Extract the (X, Y) coordinate from the center of the cell holding the provided text.  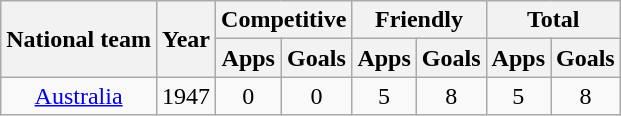
Competitive (284, 20)
Friendly (419, 20)
Total (553, 20)
Australia (79, 96)
National team (79, 39)
Year (186, 39)
1947 (186, 96)
